Identify which cell holds the provided text, then report its (X, Y) central coordinate. 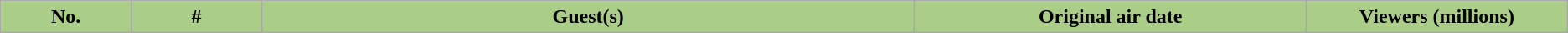
Guest(s) (588, 17)
No. (66, 17)
Original air date (1111, 17)
# (197, 17)
Viewers (millions) (1436, 17)
